Return the (x, y) coordinate for the center point of the cell that contains the specified text.  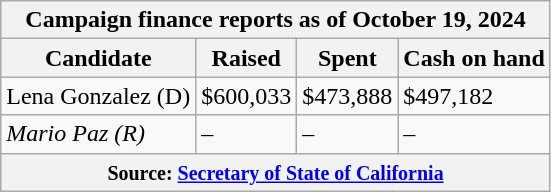
Source: Secretary of State of California (276, 172)
Raised (246, 58)
Lena Gonzalez (D) (98, 96)
Mario Paz (R) (98, 134)
Candidate (98, 58)
$473,888 (348, 96)
$600,033 (246, 96)
Cash on hand (474, 58)
Campaign finance reports as of October 19, 2024 (276, 20)
Spent (348, 58)
$497,182 (474, 96)
